Identify which cell holds the provided text, then report its [X, Y] central coordinate. 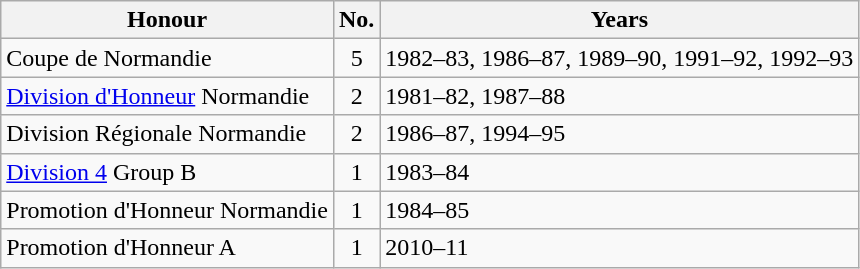
Honour [168, 20]
Division d'Honneur Normandie [168, 96]
Promotion d'Honneur A [168, 248]
Division 4 Group B [168, 172]
1984–85 [620, 210]
1982–83, 1986–87, 1989–90, 1991–92, 1992–93 [620, 58]
1986–87, 1994–95 [620, 134]
Coupe de Normandie [168, 58]
Promotion d'Honneur Normandie [168, 210]
2010–11 [620, 248]
5 [356, 58]
1981–82, 1987–88 [620, 96]
Division Régionale Normandie [168, 134]
1983–84 [620, 172]
Years [620, 20]
No. [356, 20]
